Identify which cell holds the provided text, then report its (X, Y) central coordinate. 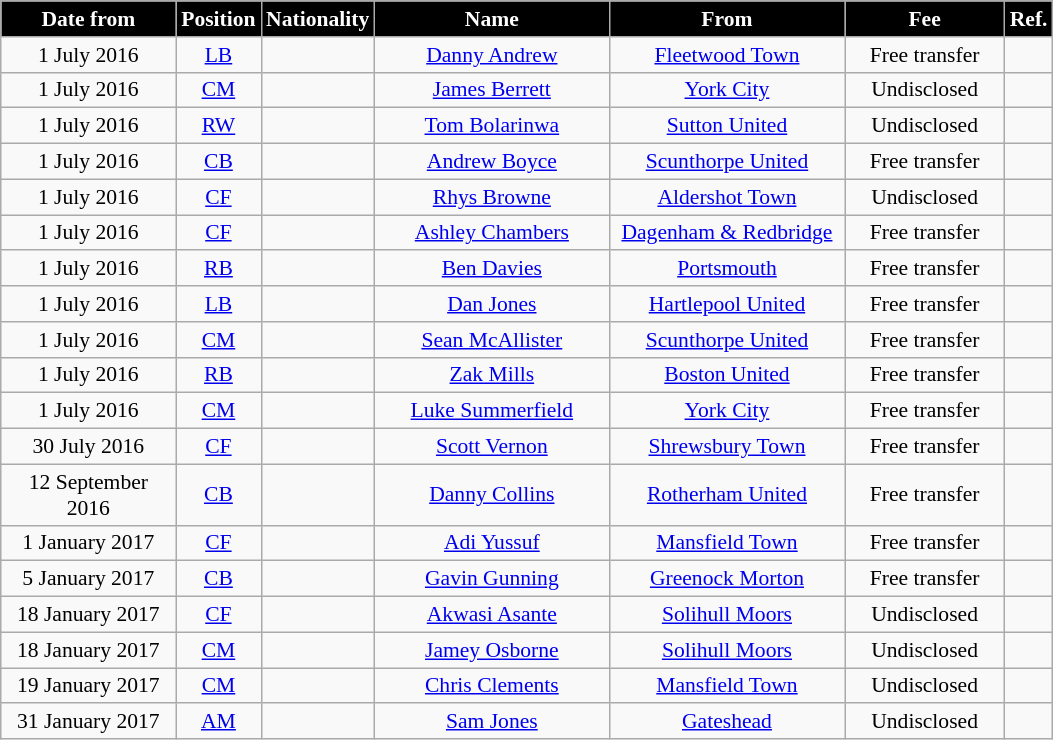
Fleetwood Town (726, 55)
Position (218, 19)
5 January 2017 (88, 579)
Chris Clements (492, 686)
From (726, 19)
AM (218, 722)
James Berrett (492, 90)
Dagenham & Redbridge (726, 233)
Sam Jones (492, 722)
Luke Summerfield (492, 411)
19 January 2017 (88, 686)
Shrewsbury Town (726, 447)
Name (492, 19)
Zak Mills (492, 375)
12 September 2016 (88, 494)
Dan Jones (492, 304)
30 July 2016 (88, 447)
Sean McAllister (492, 340)
RW (218, 126)
Jamey Osborne (492, 650)
Danny Collins (492, 494)
Greenock Morton (726, 579)
Danny Andrew (492, 55)
Ben Davies (492, 269)
Gavin Gunning (492, 579)
Date from (88, 19)
1 January 2017 (88, 543)
Adi Yussuf (492, 543)
Sutton United (726, 126)
Aldershot Town (726, 197)
Akwasi Asante (492, 615)
31 January 2017 (88, 722)
Hartlepool United (726, 304)
Scott Vernon (492, 447)
Rotherham United (726, 494)
Nationality (318, 19)
Ashley Chambers (492, 233)
Gateshead (726, 722)
Ref. (1029, 19)
Tom Bolarinwa (492, 126)
Portsmouth (726, 269)
Rhys Browne (492, 197)
Boston United (726, 375)
Fee (925, 19)
Andrew Boyce (492, 162)
